Return (X, Y) of the center of cell containing provided text 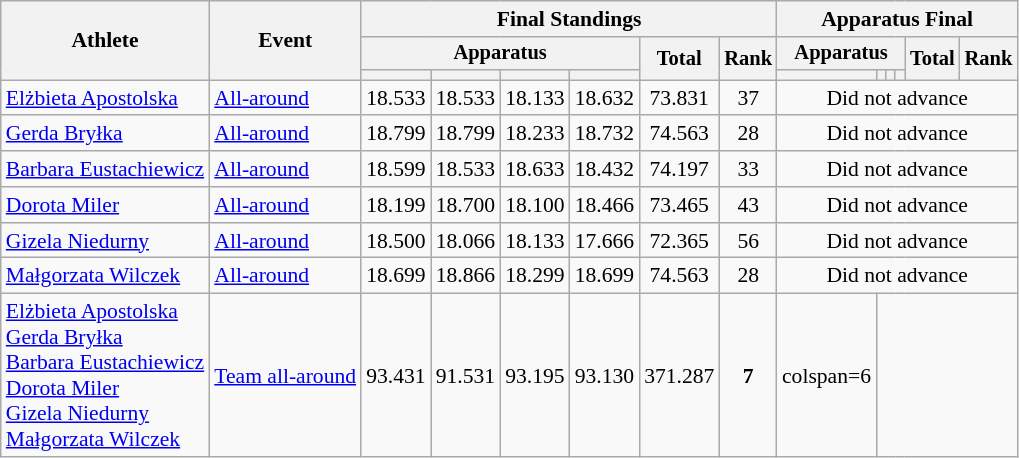
91.531 (466, 376)
18.633 (534, 169)
371.287 (679, 376)
Athlete (105, 40)
18.732 (604, 134)
Final Standings (569, 19)
Dorota Miler (105, 205)
Barbara Eustachiewicz (105, 169)
18.432 (604, 169)
Gerda Bryłka (105, 134)
Elżbieta Apostolska (105, 98)
18.466 (604, 205)
33 (748, 169)
18.100 (534, 205)
Gizela Niedurny (105, 241)
18.233 (534, 134)
Team all-around (285, 376)
18.066 (466, 241)
74.197 (679, 169)
Event (285, 40)
56 (748, 241)
18.632 (604, 98)
Elżbieta ApostolskaGerda BryłkaBarbara EustachiewiczDorota MilerGizela NiedurnyMałgorzata Wilczek (105, 376)
colspan=6 (826, 376)
37 (748, 98)
7 (748, 376)
18.866 (466, 276)
73.831 (679, 98)
17.666 (604, 241)
18.700 (466, 205)
18.199 (396, 205)
18.599 (396, 169)
73.465 (679, 205)
72.365 (679, 241)
93.130 (604, 376)
43 (748, 205)
Małgorzata Wilczek (105, 276)
93.195 (534, 376)
18.500 (396, 241)
Apparatus Final (897, 19)
93.431 (396, 376)
18.299 (534, 276)
